Return (x, y) of the center of cell containing provided text 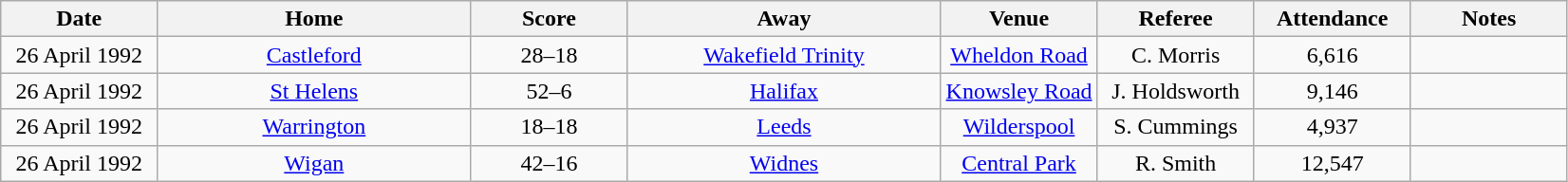
52–6 (549, 91)
28–18 (549, 55)
42–16 (549, 163)
Venue (1019, 19)
18–18 (549, 127)
C. Morris (1175, 55)
12,547 (1333, 163)
4,937 (1333, 127)
Attendance (1333, 19)
R. Smith (1175, 163)
Knowsley Road (1019, 91)
Central Park (1019, 163)
Warrington (314, 127)
Wigan (314, 163)
Widnes (784, 163)
Score (549, 19)
Wilderspool (1019, 127)
St Helens (314, 91)
9,146 (1333, 91)
J. Holdsworth (1175, 91)
Away (784, 19)
Leeds (784, 127)
Referee (1175, 19)
Date (80, 19)
Wakefield Trinity (784, 55)
Home (314, 19)
Notes (1488, 19)
Castleford (314, 55)
Halifax (784, 91)
6,616 (1333, 55)
S. Cummings (1175, 127)
Wheldon Road (1019, 55)
